Return the (X, Y) coordinate for the center point of the cell that contains the specified text.  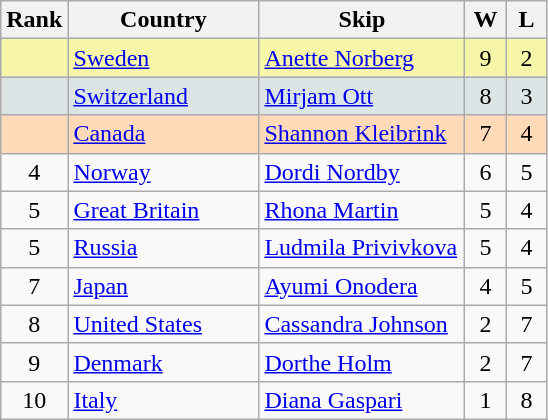
Japan (164, 286)
Ayumi Onodera (362, 286)
Country (164, 20)
Rank (34, 20)
Skip (362, 20)
Switzerland (164, 96)
L (526, 20)
Ludmila Privivkova (362, 248)
United States (164, 324)
Denmark (164, 362)
Shannon Kleibrink (362, 134)
6 (486, 172)
Rhona Martin (362, 210)
Russia (164, 248)
3 (526, 96)
Great Britain (164, 210)
Diana Gaspari (362, 400)
Dordi Nordby (362, 172)
W (486, 20)
Cassandra Johnson (362, 324)
Italy (164, 400)
Norway (164, 172)
1 (486, 400)
Dorthe Holm (362, 362)
Sweden (164, 58)
Anette Norberg (362, 58)
Mirjam Ott (362, 96)
Canada (164, 134)
10 (34, 400)
